Provide the [X, Y] coordinate of the cell's center where the given text is located.  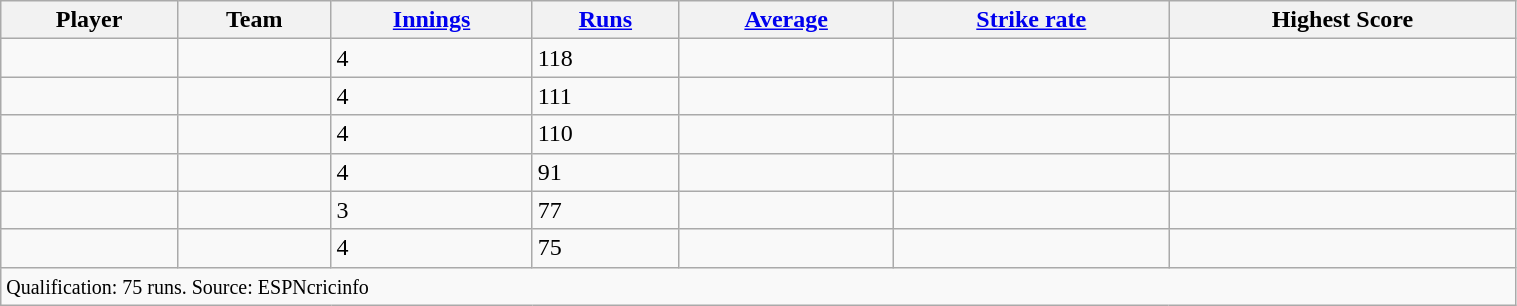
Player [90, 20]
91 [606, 172]
110 [606, 134]
111 [606, 96]
Average [786, 20]
Highest Score [1342, 20]
Runs [606, 20]
Strike rate [1032, 20]
Innings [432, 20]
75 [606, 248]
Team [254, 20]
77 [606, 210]
118 [606, 58]
Qualification: 75 runs. Source: ESPNcricinfo [758, 286]
3 [432, 210]
